Pinpoint the cell where the given text exists, returning its (x, y) midpoint coordinate. 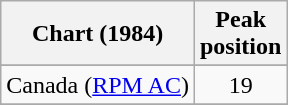
Peakposition (240, 34)
Chart (1984) (98, 34)
19 (240, 85)
Canada (RPM AC) (98, 85)
